Search for the cell housing the specified text and yield its [X, Y] center coordinate. 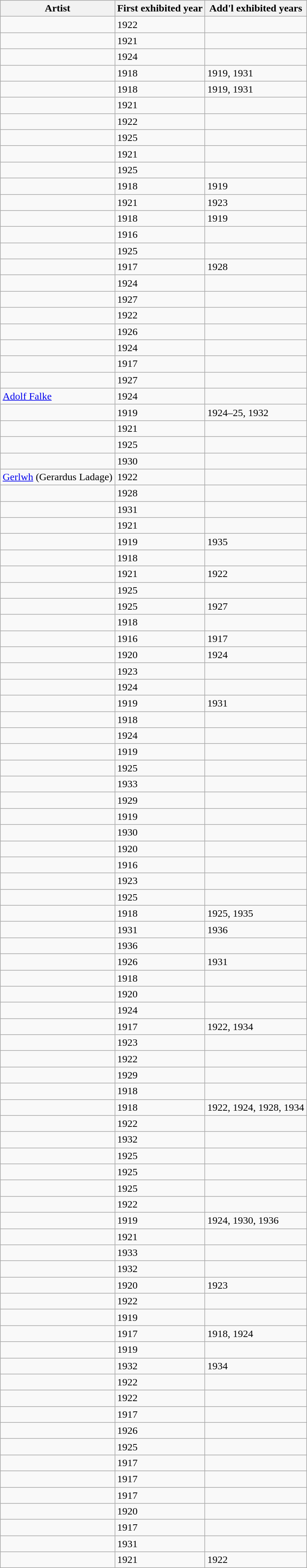
Adolf Falke [58, 396]
Artist [58, 8]
First exhibited year [160, 8]
1918, 1924 [256, 1334]
1924, 1930, 1936 [256, 1220]
1922, 1924, 1928, 1934 [256, 1107]
1935 [256, 542]
1922, 1934 [256, 1027]
Add'l exhibited years [256, 8]
1934 [256, 1366]
1925, 1935 [256, 913]
Gerlwh (Gerardus Ladage) [58, 477]
1924–25, 1932 [256, 412]
